From the cell containing the given text, extract its center point as (x, y) coordinate. 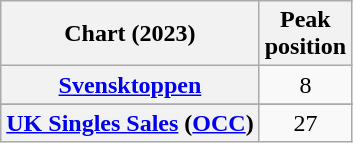
Chart (2023) (130, 34)
27 (305, 123)
Svensktoppen (130, 85)
8 (305, 85)
UK Singles Sales (OCC) (130, 123)
Peakposition (305, 34)
